Return (x, y) of the center of cell containing provided text 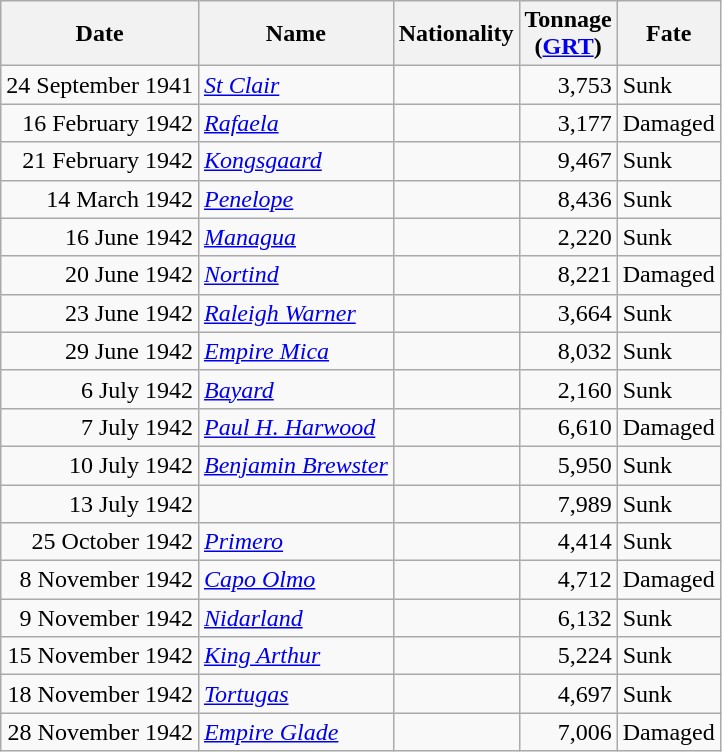
15 November 1942 (100, 656)
Rafaela (296, 123)
Benjamin Brewster (296, 465)
Managua (296, 237)
8,221 (568, 275)
7,989 (568, 503)
Capo Olmo (296, 580)
24 September 1941 (100, 85)
6,610 (568, 427)
6,132 (568, 618)
Empire Mica (296, 351)
18 November 1942 (100, 694)
16 February 1942 (100, 123)
Name (296, 34)
4,414 (568, 542)
3,177 (568, 123)
7 July 1942 (100, 427)
Paul H. Harwood (296, 427)
8,436 (568, 199)
25 October 1942 (100, 542)
10 July 1942 (100, 465)
8,032 (568, 351)
8 November 1942 (100, 580)
9,467 (568, 161)
4,697 (568, 694)
Empire Glade (296, 732)
3,753 (568, 85)
2,220 (568, 237)
Bayard (296, 389)
Fate (668, 34)
5,950 (568, 465)
6 July 1942 (100, 389)
20 June 1942 (100, 275)
Penelope (296, 199)
7,006 (568, 732)
Nidarland (296, 618)
16 June 1942 (100, 237)
Tonnage(GRT) (568, 34)
2,160 (568, 389)
4,712 (568, 580)
21 February 1942 (100, 161)
29 June 1942 (100, 351)
23 June 1942 (100, 313)
9 November 1942 (100, 618)
Primero (296, 542)
Nationality (456, 34)
Date (100, 34)
Nortind (296, 275)
King Arthur (296, 656)
13 July 1942 (100, 503)
Kongsgaard (296, 161)
5,224 (568, 656)
St Clair (296, 85)
Raleigh Warner (296, 313)
Tortugas (296, 694)
28 November 1942 (100, 732)
3,664 (568, 313)
14 March 1942 (100, 199)
